Find where the given text appears and provide that cell's center as [X, Y] coordinate. 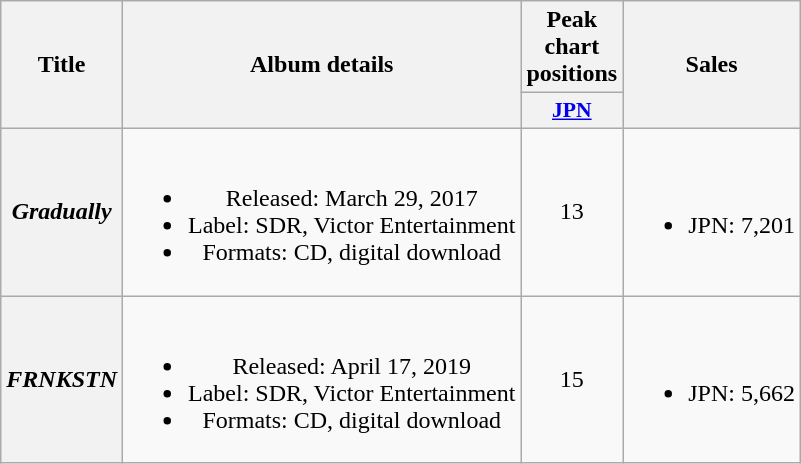
FRNKSTN [62, 380]
Title [62, 65]
Album details [322, 65]
15 [572, 380]
13 [572, 212]
Peak chart positions [572, 47]
JPN: 7,201 [712, 212]
Released: April 17, 2019Label: SDR, Victor Entertainment Formats: CD, digital download [322, 380]
Sales [712, 65]
JPN [572, 111]
Gradually [62, 212]
Released: March 29, 2017Label: SDR, Victor Entertainment Formats: CD, digital download [322, 212]
JPN: 5,662 [712, 380]
